Return [X, Y] of the center of cell containing provided text 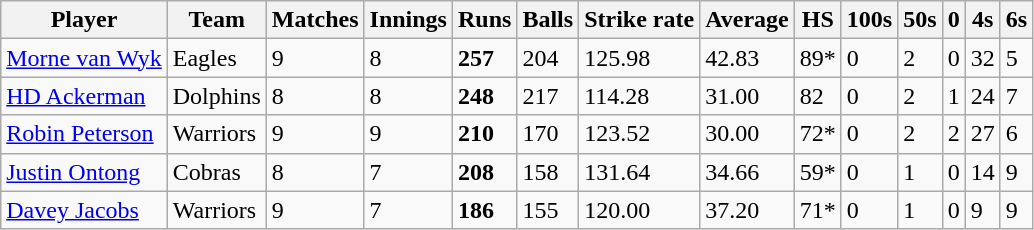
6s [1016, 20]
Innings [408, 20]
100s [869, 20]
24 [982, 96]
Morne van Wyk [84, 58]
155 [548, 210]
32 [982, 58]
125.98 [640, 58]
Dolphins [216, 96]
Team [216, 20]
72* [818, 134]
Robin Peterson [84, 134]
14 [982, 172]
30.00 [748, 134]
59* [818, 172]
34.66 [748, 172]
210 [484, 134]
120.00 [640, 210]
Eagles [216, 58]
Cobras [216, 172]
257 [484, 58]
Runs [484, 20]
Strike rate [640, 20]
6 [1016, 134]
114.28 [640, 96]
Player [84, 20]
Balls [548, 20]
71* [818, 210]
170 [548, 134]
Average [748, 20]
208 [484, 172]
217 [548, 96]
42.83 [748, 58]
4s [982, 20]
5 [1016, 58]
27 [982, 134]
Justin Ontong [84, 172]
37.20 [748, 210]
248 [484, 96]
82 [818, 96]
131.64 [640, 172]
50s [920, 20]
Matches [315, 20]
Davey Jacobs [84, 210]
HS [818, 20]
123.52 [640, 134]
204 [548, 58]
31.00 [748, 96]
158 [548, 172]
186 [484, 210]
89* [818, 58]
HD Ackerman [84, 96]
